From the cell containing the given text, extract its center point as (X, Y) coordinate. 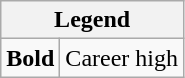
Bold (30, 58)
Career high (122, 58)
Legend (92, 20)
